Detect which cell encompasses the target text, then output its [x, y] center coordinate. 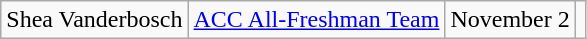
Shea Vanderbosch [94, 20]
November 2 [510, 20]
ACC All-Freshman Team [316, 20]
